Scan for the cell matching the given text and deliver its [x, y] coordinate at center. 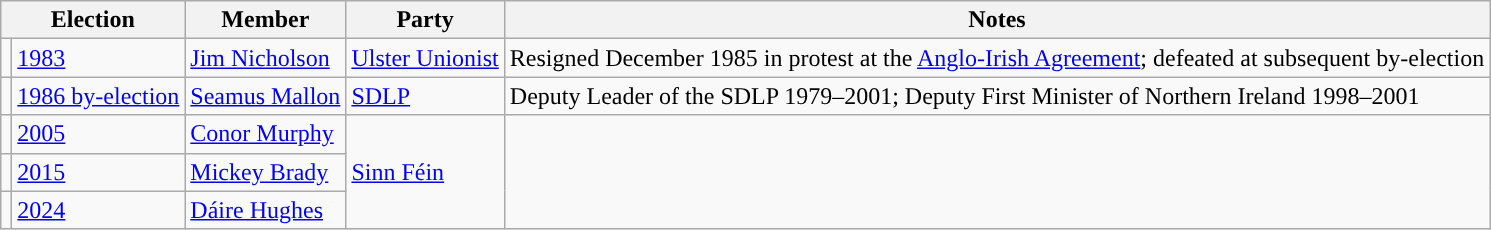
Election [93, 20]
Member [266, 20]
2015 [98, 172]
Sinn Féin [425, 172]
Jim Nicholson [266, 58]
Mickey Brady [266, 172]
Conor Murphy [266, 134]
Resigned December 1985 in protest at the Anglo-Irish Agreement; defeated at subsequent by-election [996, 58]
Notes [996, 20]
1983 [98, 58]
Deputy Leader of the SDLP 1979–2001; Deputy First Minister of Northern Ireland 1998–2001 [996, 96]
Dáire Hughes [266, 210]
2005 [98, 134]
SDLP [425, 96]
Ulster Unionist [425, 58]
2024 [98, 210]
Seamus Mallon [266, 96]
1986 by-election [98, 96]
Party [425, 20]
